Pinpoint the cell where the given text exists, returning its [x, y] midpoint coordinate. 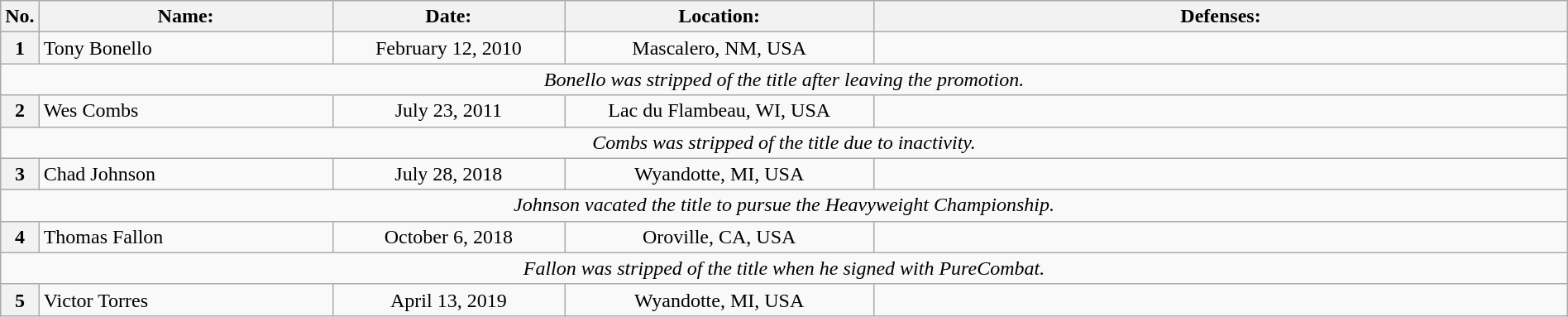
5 [20, 300]
July 23, 2011 [448, 111]
Bonello was stripped of the title after leaving the promotion. [784, 79]
1 [20, 48]
Date: [448, 17]
3 [20, 174]
Chad Johnson [185, 174]
Wes Combs [185, 111]
Johnson vacated the title to pursue the Heavyweight Championship. [784, 205]
Lac du Flambeau, WI, USA [719, 111]
No. [20, 17]
Name: [185, 17]
Tony Bonello [185, 48]
February 12, 2010 [448, 48]
Combs was stripped of the title due to inactivity. [784, 142]
Location: [719, 17]
April 13, 2019 [448, 300]
Victor Torres [185, 300]
Defenses: [1221, 17]
Thomas Fallon [185, 237]
October 6, 2018 [448, 237]
Oroville, CA, USA [719, 237]
2 [20, 111]
Mascalero, NM, USA [719, 48]
July 28, 2018 [448, 174]
4 [20, 237]
Fallon was stripped of the title when he signed with PureCombat. [784, 268]
